Search for the cell housing the specified text and yield its [X, Y] center coordinate. 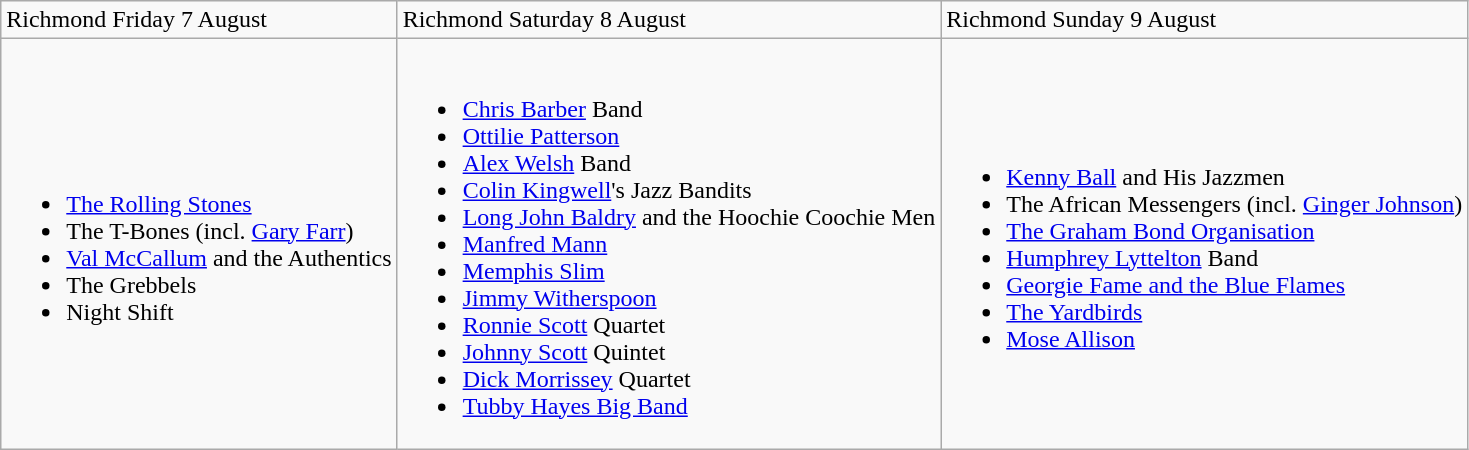
Richmond Sunday 9 August [1204, 20]
Richmond Saturday 8 August [669, 20]
The Rolling StonesThe T-Bones (incl. Gary Farr)Val McCallum and the AuthenticsThe GrebbelsNight Shift [199, 244]
Richmond Friday 7 August [199, 20]
